Provide the [X, Y] coordinate of the cell's center where the given text is located.  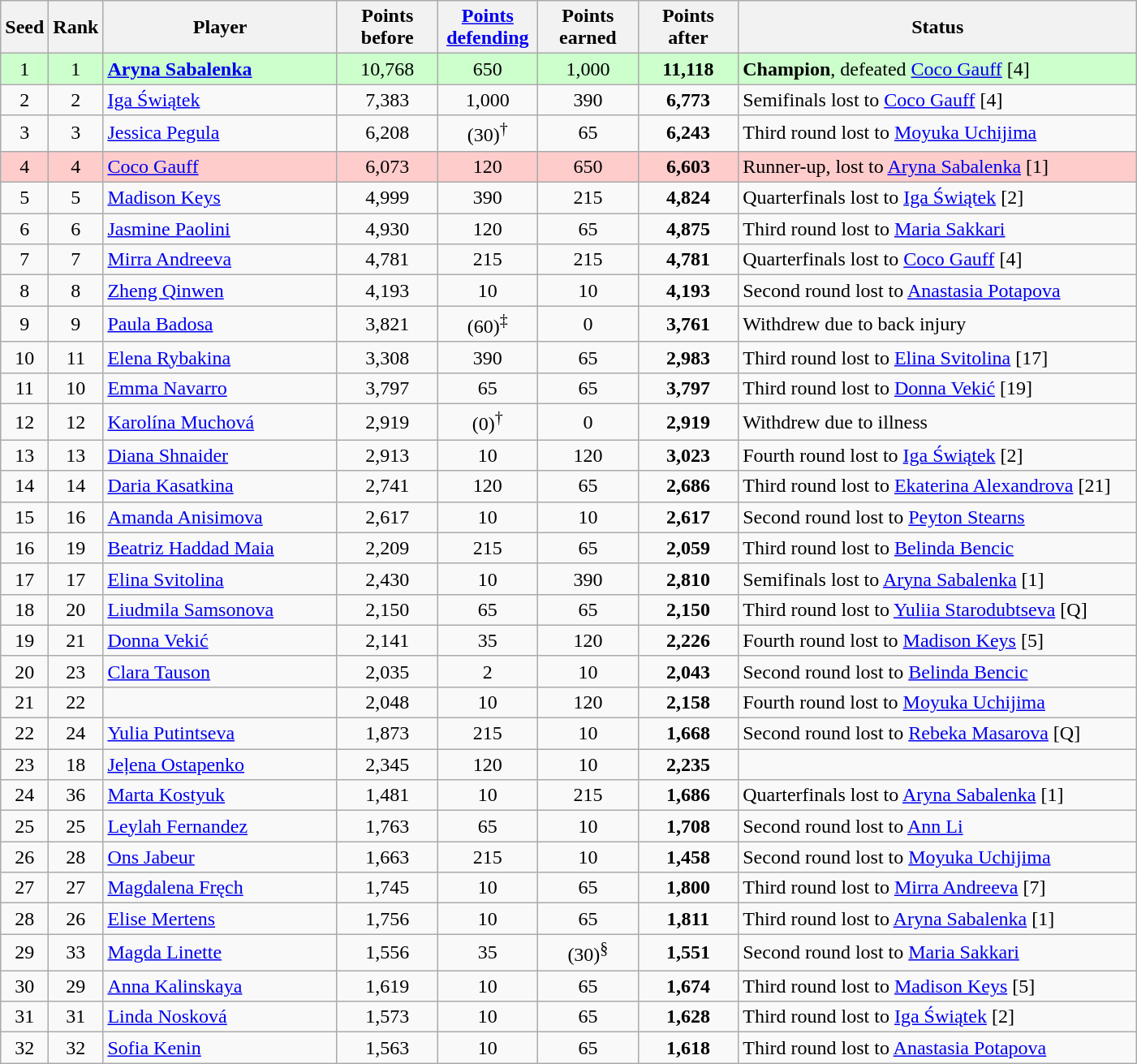
Withdrew due to illness [938, 422]
1,686 [688, 795]
Points before [387, 28]
Liudmila Samsonova [221, 610]
Second round lost to Maria Sakkari [938, 953]
Second round lost to Belinda Bencic [938, 671]
3,308 [387, 357]
4,875 [688, 229]
Points defending [488, 28]
33 [76, 953]
4,824 [688, 198]
Magdalena Fręch [221, 888]
Leylah Fernandez [221, 826]
Third round lost to Elina Svitolina [17] [938, 357]
Third round lost to Madison Keys [5] [938, 986]
1,668 [688, 734]
Third round lost to Iga Świątek [2] [938, 1017]
3,023 [688, 455]
Paula Badosa [221, 325]
2,141 [387, 640]
2,235 [688, 765]
4,930 [387, 229]
1,458 [688, 857]
4,999 [387, 198]
1,551 [688, 953]
Marta Kostyuk [221, 795]
Diana Shnaider [221, 455]
Elina Svitolina [221, 579]
2,913 [387, 455]
Donna Vekić [221, 640]
Second round lost to Peyton Stearns [938, 517]
Aryna Sabalenka [221, 69]
2,035 [387, 671]
Second round lost to Rebeka Masarova [Q] [938, 734]
2,430 [387, 579]
Daria Kasatkina [221, 486]
(60)‡ [488, 325]
Zheng Qinwen [221, 291]
2,741 [387, 486]
Seed [24, 28]
Third round lost to Ekaterina Alexandrova [21] [938, 486]
Withdrew due to back injury [938, 325]
1,745 [387, 888]
Semifinals lost to Coco Gauff [4] [938, 100]
Mirra Andreeva [221, 260]
6,243 [688, 133]
Beatriz Haddad Maia [221, 548]
Jasmine Paolini [221, 229]
1,563 [387, 1048]
6,773 [688, 100]
Ons Jabeur [221, 857]
Third round lost to Mirra Andreeva [7] [938, 888]
(0)† [488, 422]
2,226 [688, 640]
11,118 [688, 69]
Second round lost to Ann Li [938, 826]
1,800 [688, 888]
3,761 [688, 325]
1,663 [387, 857]
Fourth round lost to Iga Świątek [2] [938, 455]
Magda Linette [221, 953]
Elena Rybakina [221, 357]
Emma Navarro [221, 388]
1,556 [387, 953]
2,810 [688, 579]
Third round lost to Maria Sakkari [938, 229]
Third round lost to Anastasia Potapova [938, 1048]
Second round lost to Anastasia Potapova [938, 291]
1,628 [688, 1017]
Amanda Anisimova [221, 517]
Quarterfinals lost to Aryna Sabalenka [1] [938, 795]
36 [76, 795]
Points after [688, 28]
15 [24, 517]
Semifinals lost to Aryna Sabalenka [1] [938, 579]
1,763 [387, 826]
(30)† [488, 133]
2,048 [387, 703]
2,345 [387, 765]
Sofia Kenin [221, 1048]
Third round lost to Donna Vekić [19] [938, 388]
Player [221, 28]
Second round lost to Moyuka Uchijima [938, 857]
1,619 [387, 986]
Runner-up, lost to Aryna Sabalenka [1] [938, 166]
Third round lost to Moyuka Uchijima [938, 133]
Fourth round lost to Madison Keys [5] [938, 640]
2,209 [387, 548]
10,768 [387, 69]
Jessica Pegula [221, 133]
1,573 [387, 1017]
1,674 [688, 986]
Yulia Putintseva [221, 734]
Third round lost to Yuliia Starodubtseva [Q] [938, 610]
1,811 [688, 919]
Madison Keys [221, 198]
Jeļena Ostapenko [221, 765]
Karolína Muchová [221, 422]
Iga Świątek [221, 100]
7,383 [387, 100]
2,043 [688, 671]
Third round lost to Aryna Sabalenka [1] [938, 919]
Elise Mertens [221, 919]
6,603 [688, 166]
2,686 [688, 486]
Quarterfinals lost to Coco Gauff [4] [938, 260]
Clara Tauson [221, 671]
Fourth round lost to Moyuka Uchijima [938, 703]
Anna Kalinskaya [221, 986]
6,208 [387, 133]
2,158 [688, 703]
Quarterfinals lost to Iga Świątek [2] [938, 198]
30 [24, 986]
2,059 [688, 548]
6,073 [387, 166]
3,821 [387, 325]
Rank [76, 28]
1,481 [387, 795]
Points earned [588, 28]
1,618 [688, 1048]
Coco Gauff [221, 166]
1,873 [387, 734]
Status [938, 28]
1,756 [387, 919]
2,983 [688, 357]
Third round lost to Belinda Bencic [938, 548]
1,708 [688, 826]
Linda Nosková [221, 1017]
(30)§ [588, 953]
Champion, defeated Coco Gauff [4] [938, 69]
